Detect which cell encompasses the target text, then output its (X, Y) center coordinate. 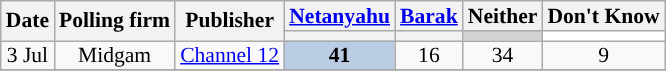
Midgam (114, 56)
Barak (429, 16)
9 (603, 56)
Date (28, 21)
Publisher (230, 21)
Neither (503, 16)
Netanyahu (340, 16)
3 Jul (28, 56)
Channel 12 (230, 56)
34 (503, 56)
41 (340, 56)
16 (429, 56)
Don't Know (603, 16)
Polling firm (114, 21)
